Pinpoint the cell where the given text exists, returning its [x, y] midpoint coordinate. 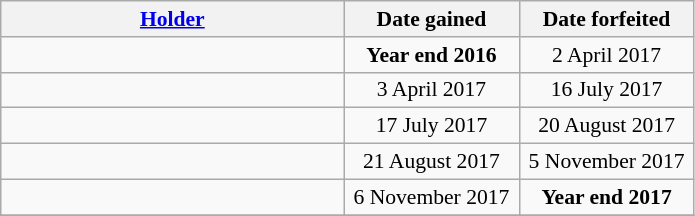
Date gained [432, 19]
2 April 2017 [606, 55]
Year end 2016 [432, 55]
Year end 2017 [606, 197]
Holder [172, 19]
21 August 2017 [432, 162]
5 November 2017 [606, 162]
17 July 2017 [432, 126]
3 April 2017 [432, 90]
Date forfeited [606, 19]
20 August 2017 [606, 126]
16 July 2017 [606, 90]
6 November 2017 [432, 197]
